From the cell containing the given text, extract its center point as [x, y] coordinate. 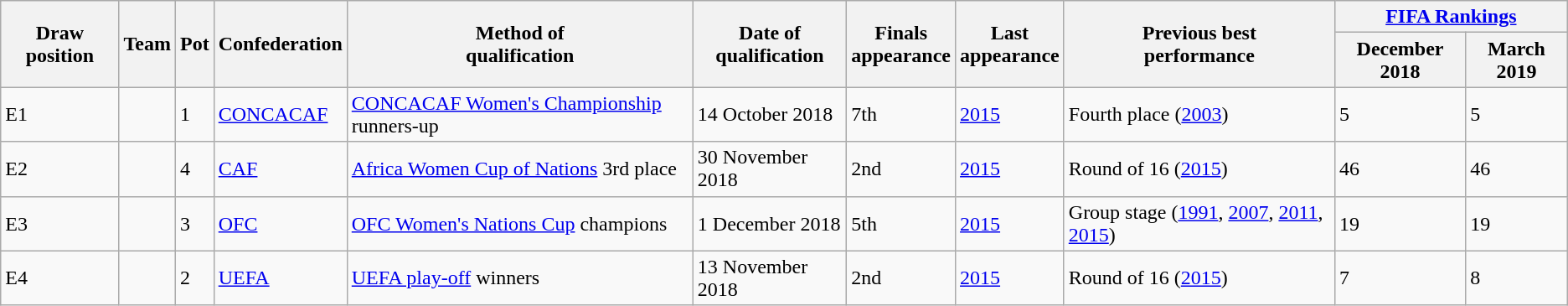
Previous bestperformance [1199, 44]
13 November 2018 [770, 278]
Africa Women Cup of Nations 3rd place [519, 169]
CONCACAF [280, 114]
3 [194, 223]
Lastappearance [1010, 44]
March 2019 [1517, 60]
30 November 2018 [770, 169]
8 [1517, 278]
2 [194, 278]
CONCACAF Women's Championship runners-up [519, 114]
UEFA play-off winners [519, 278]
7th [901, 114]
E4 [60, 278]
Date ofqualification [770, 44]
Method ofqualification [519, 44]
OFC [280, 223]
1 [194, 114]
Pot [194, 44]
4 [194, 169]
14 October 2018 [770, 114]
Fourth place (2003) [1199, 114]
UEFA [280, 278]
7 [1400, 278]
OFC Women's Nations Cup champions [519, 223]
December 2018 [1400, 60]
E2 [60, 169]
Group stage (1991, 2007, 2011, 2015) [1199, 223]
E3 [60, 223]
Team [147, 44]
CAF [280, 169]
Draw position [60, 44]
FIFA Rankings [1451, 17]
Finalsappearance [901, 44]
5th [901, 223]
Confederation [280, 44]
E1 [60, 114]
1 December 2018 [770, 223]
